Return the [x, y] coordinate for the center point of the cell that contains the specified text.  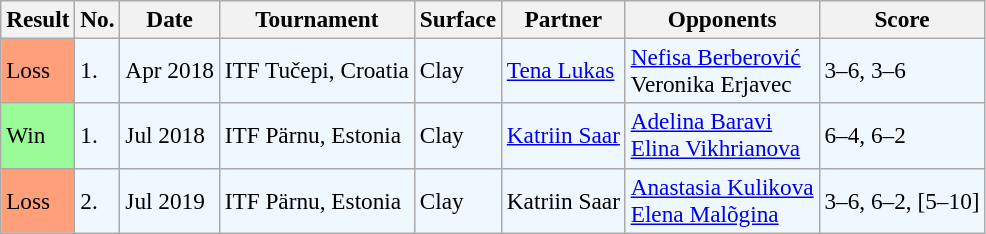
Win [38, 136]
Adelina Baravi Elina Vikhrianova [722, 136]
3–6, 3–6 [902, 70]
No. [98, 19]
Jul 2019 [170, 200]
Tournament [316, 19]
Nefisa Berberović Veronika Erjavec [722, 70]
Opponents [722, 19]
3–6, 6–2, [5–10] [902, 200]
Anastasia Kulikova Elena Malõgina [722, 200]
Result [38, 19]
Jul 2018 [170, 136]
Tena Lukas [563, 70]
6–4, 6–2 [902, 136]
ITF Tučepi, Croatia [316, 70]
2. [98, 200]
Surface [458, 19]
Apr 2018 [170, 70]
Score [902, 19]
Date [170, 19]
Partner [563, 19]
